Return the (X, Y) coordinate for the center point of the cell that contains the specified text.  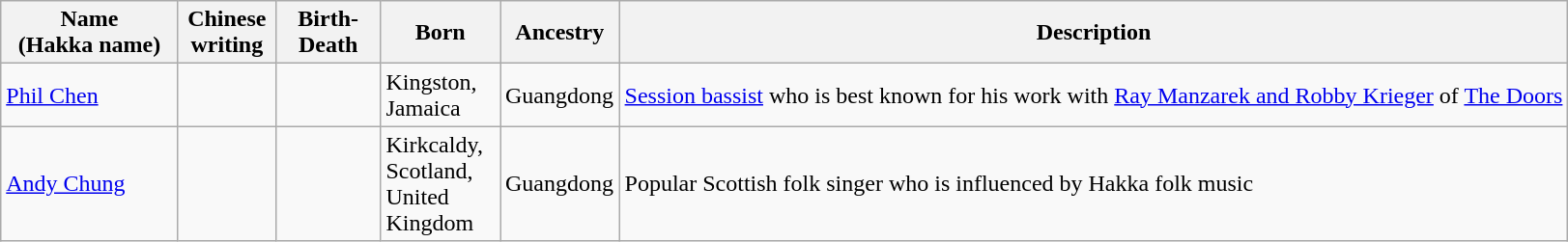
Kirkcaldy, Scotland, United Kingdom (441, 183)
Kingston, Jamaica (441, 94)
Andy Chung (90, 183)
Phil Chen (90, 94)
Chinese writing (226, 33)
Description (1094, 33)
Born (441, 33)
Ancestry (560, 33)
Session bassist who is best known for his work with Ray Manzarek and Robby Krieger of The Doors (1094, 94)
Name(Hakka name) (90, 33)
Birth-Death (328, 33)
Popular Scottish folk singer who is influenced by Hakka folk music (1094, 183)
